For the text-containing cell, return its midpoint in [X, Y] coordinate format. 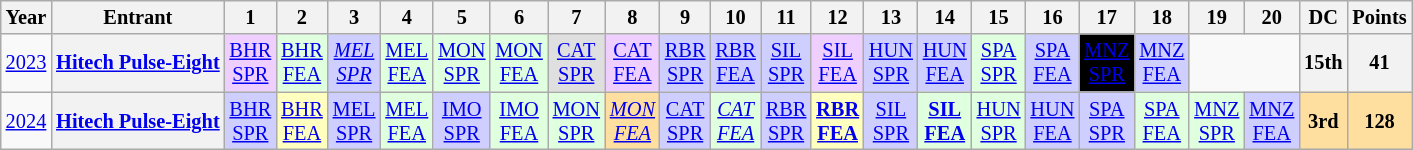
12 [838, 17]
1 [251, 17]
20 [1272, 17]
4 [406, 17]
2023 [26, 63]
17 [1106, 17]
IMOSPR [462, 121]
15 [999, 17]
7 [576, 17]
2 [302, 17]
15th [1323, 63]
19 [1216, 17]
13 [891, 17]
16 [1052, 17]
Entrant [138, 17]
Points [1379, 17]
14 [945, 17]
Year [26, 17]
2024 [26, 121]
8 [632, 17]
11 [786, 17]
DC [1323, 17]
128 [1379, 121]
41 [1379, 63]
9 [685, 17]
IMOFEA [518, 121]
18 [1162, 17]
6 [518, 17]
5 [462, 17]
3rd [1323, 121]
3 [354, 17]
10 [735, 17]
